For the text-containing cell, return its midpoint in [x, y] coordinate format. 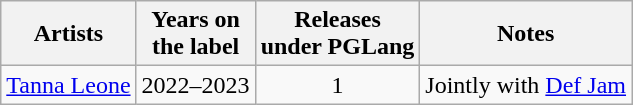
1 [338, 85]
Releasesunder PGLang [338, 34]
Tanna Leone [68, 85]
Jointly with Def Jam [526, 85]
Years onthe label [196, 34]
2022–2023 [196, 85]
Notes [526, 34]
Artists [68, 34]
